Return the [x, y] coordinate for the center point of the cell that contains the specified text.  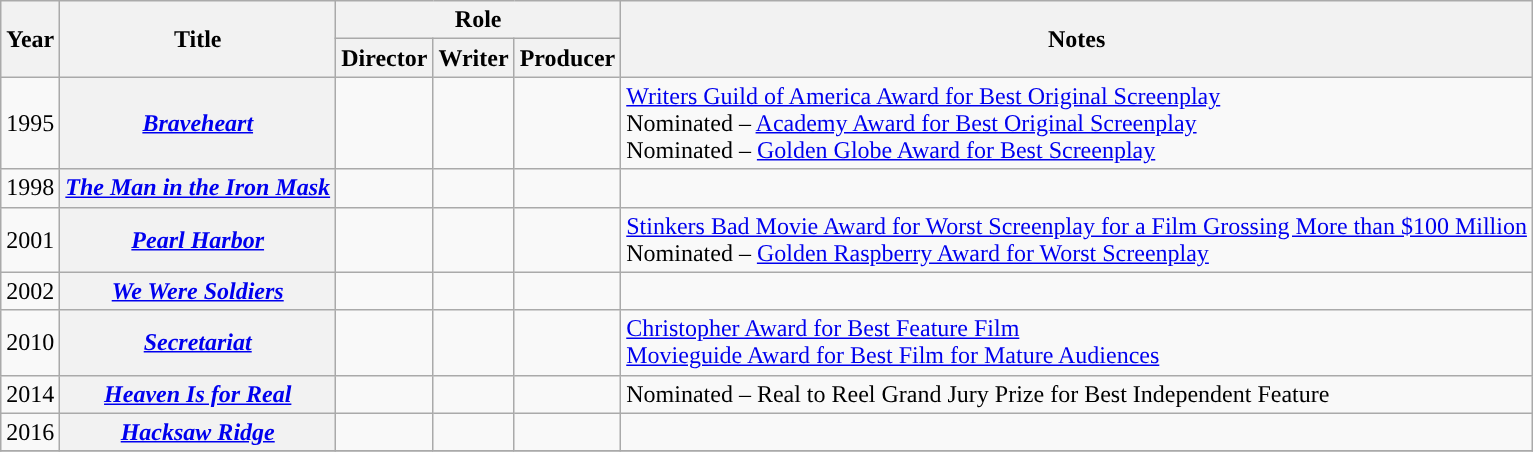
2010 [30, 342]
2001 [30, 240]
Christopher Award for Best Feature FilmMovieguide Award for Best Film for Mature Audiences [1077, 342]
Heaven Is for Real [198, 394]
Title [198, 39]
Nominated – Real to Reel Grand Jury Prize for Best Independent Feature [1077, 394]
Role [478, 20]
Braveheart [198, 123]
2016 [30, 432]
2002 [30, 291]
The Man in the Iron Mask [198, 188]
1995 [30, 123]
We Were Soldiers [198, 291]
Pearl Harbor [198, 240]
2014 [30, 394]
1998 [30, 188]
Secretariat [198, 342]
Producer [568, 58]
Director [384, 58]
Notes [1077, 39]
Stinkers Bad Movie Award for Worst Screenplay for a Film Grossing More than $100 MillionNominated – Golden Raspberry Award for Worst Screenplay [1077, 240]
Year [30, 39]
Writer [474, 58]
Hacksaw Ridge [198, 432]
